For the text-containing cell, return its midpoint in [X, Y] coordinate format. 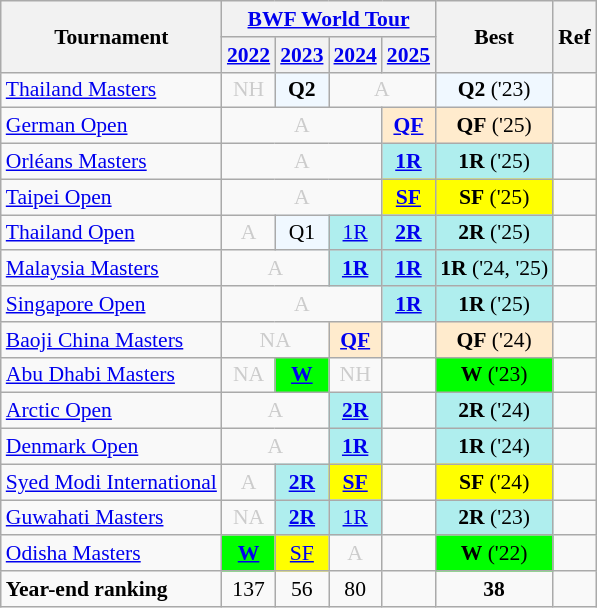
2R ('24) [494, 411]
Abu Dhabi Masters [112, 375]
W ('23) [494, 375]
Best [494, 36]
1R ('24) [494, 447]
Guwahati Masters [112, 518]
38 [494, 589]
Denmark Open [112, 447]
Syed Modi International [112, 482]
Thailand Masters [112, 90]
2R ('25) [494, 233]
Year-end ranking [112, 589]
W ('22) [494, 554]
BWF World Tour [328, 19]
Orléans Masters [112, 162]
2025 [408, 55]
137 [248, 589]
Q2 [302, 90]
Q1 [302, 233]
Arctic Open [112, 411]
Ref [574, 36]
Malaysia Masters [112, 269]
2023 [302, 55]
2R ('23) [494, 518]
80 [354, 589]
Tournament [112, 36]
QF ('24) [494, 340]
2024 [354, 55]
56 [302, 589]
SF ('24) [494, 482]
1R ('24, '25) [494, 269]
Taipei Open [112, 197]
QF ('25) [494, 126]
Singapore Open [112, 304]
Thailand Open [112, 233]
Odisha Masters [112, 554]
German Open [112, 126]
Q2 ('23) [494, 90]
Baoji China Masters [112, 340]
2022 [248, 55]
SF ('25) [494, 197]
